Return [X, Y] of the center of cell containing provided text 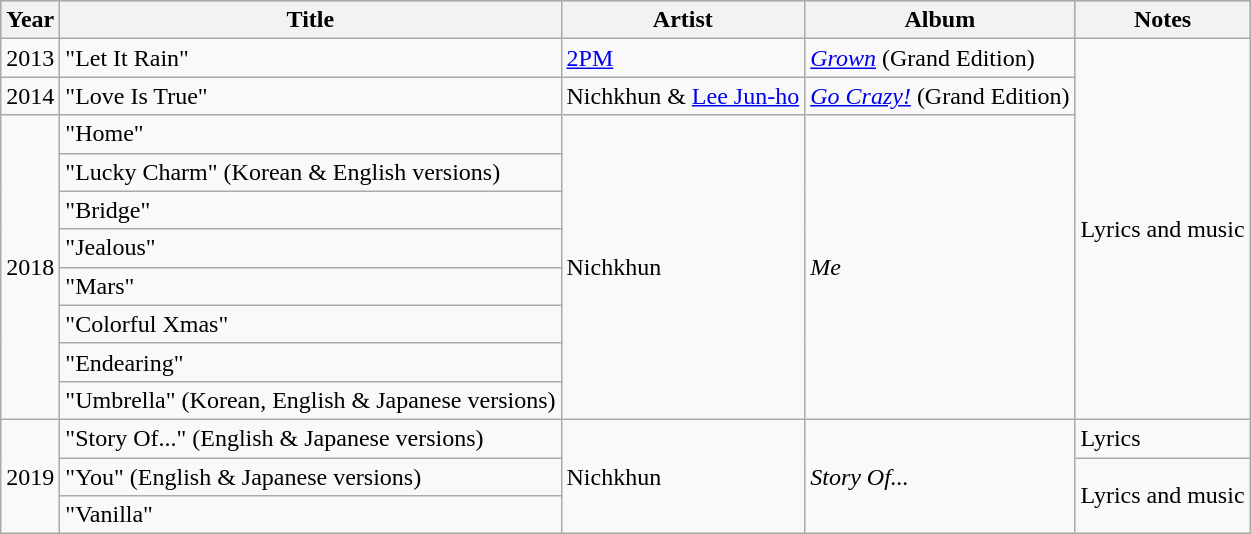
Lyrics [1162, 438]
"Bridge" [310, 210]
"Vanilla" [310, 515]
Album [940, 20]
"Home" [310, 134]
Story Of... [940, 476]
Title [310, 20]
2014 [30, 96]
"Let It Rain" [310, 58]
"Lucky Charm" (Korean & English versions) [310, 172]
"Endearing" [310, 362]
2019 [30, 476]
2PM [683, 58]
"Jealous" [310, 248]
"Mars" [310, 286]
"Love Is True" [310, 96]
"You" (English & Japanese versions) [310, 477]
"Story Of..." (English & Japanese versions) [310, 438]
"Umbrella" (Korean, English & Japanese versions) [310, 400]
Year [30, 20]
Nichkhun & Lee Jun-ho [683, 96]
Go Crazy! (Grand Edition) [940, 96]
"Colorful Xmas" [310, 324]
2013 [30, 58]
Me [940, 267]
Notes [1162, 20]
Artist [683, 20]
Grown (Grand Edition) [940, 58]
2018 [30, 267]
